Extract the [x, y] coordinate from the center of the cell holding the provided text.  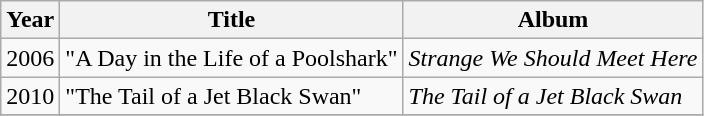
2010 [30, 96]
Year [30, 20]
Title [232, 20]
"A Day in the Life of a Poolshark" [232, 58]
Strange We Should Meet Here [553, 58]
"The Tail of a Jet Black Swan" [232, 96]
2006 [30, 58]
The Tail of a Jet Black Swan [553, 96]
Album [553, 20]
